Scan for the cell matching the given text and deliver its (x, y) coordinate at center. 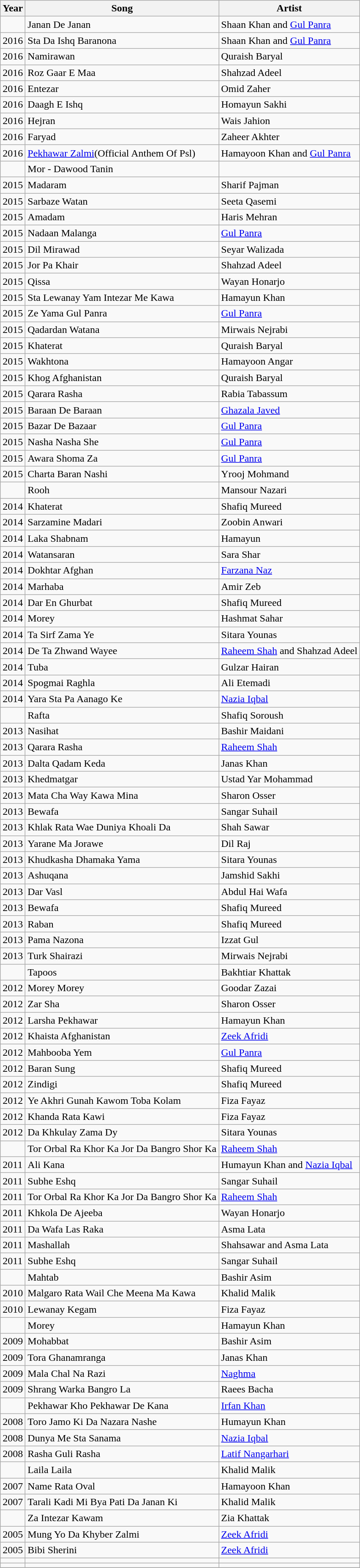
Year (13, 8)
Ustad Yar Mohammad (289, 779)
Omid Zaher (289, 89)
Bakhtiar Khattak (289, 972)
Shafiq Soroush (289, 715)
Nasihat (122, 731)
Dunya Me Sta Sanama (122, 1438)
Yara Sta Pa Aanago Ke (122, 699)
Rafta (122, 715)
Shrang Warka Bangro La (122, 1390)
Dar Vasl (122, 892)
Sara Shar (289, 554)
Khudkasha Dhamaka Yama (122, 860)
Irfan Khan (289, 1406)
Zindigi (122, 1084)
Za Intezar Kawam (122, 1518)
Qissa (122, 281)
Namirawan (122, 57)
Yarane Ma Jorawe (122, 843)
Spogmai Raghla (122, 683)
Nasha Nasha She (122, 442)
Gulzar Hairan (289, 667)
Tuba (122, 667)
Name Rata Oval (122, 1486)
Raees Bacha (289, 1390)
Bazar De Bazaar (122, 426)
Rooh (122, 490)
Hamayoon Khan and Gul Panra (289, 153)
Bashir Maidani (289, 731)
Sta Da Ishq Baranona (122, 41)
Larsha Pekhawar (122, 1020)
Lewanay Kegam (122, 1309)
Khaista Afghanistan (122, 1036)
Malgaro Rata Wail Che Meena Ma Kawa (122, 1293)
Hashmat Sahar (289, 619)
Qadardan Watana (122, 330)
Awara Shoma Za (122, 458)
Yrooj Mohmand (289, 474)
Mala Chal Na Razi (122, 1373)
Marhaba (122, 587)
Da Wafa Las Raka (122, 1229)
Charta Baran Nashi (122, 474)
Ta Sirf Zama Ye (122, 635)
Dalta Qadam Keda (122, 763)
Ze Yama Gul Panra (122, 314)
Ali Etemadi (289, 683)
Mata Cha Way Kawa Mina (122, 795)
Sarbaze Watan (122, 201)
Haris Mehran (289, 217)
Sarzamine Madari (122, 522)
Toro Jamo Ki Da Nazara Nashe (122, 1422)
Dil Mirawad (122, 249)
Mahbooba Yem (122, 1052)
Asma Lata (289, 1229)
Bibi Sherini (122, 1550)
Zaheer Akhter (289, 137)
Zia Khattak (289, 1518)
Seyar Walizada (289, 249)
Mung Yo Da Khyber Zalmi (122, 1534)
Ghazala Javed (289, 410)
Nadaan Malanga (122, 233)
De Ta Zhwand Wayee (122, 651)
Pekhawar Kho Pekhawar De Kana (122, 1406)
Watansaran (122, 554)
Baran Sung (122, 1068)
Turk Shairazi (122, 956)
Tora Ghanamranga (122, 1357)
Humayun Khan and Nazia Iqbal (289, 1165)
Amadam (122, 217)
Raban (122, 924)
Khog Afghanistan (122, 378)
Shahsawar and Asma Lata (289, 1245)
Zoobin Anwari (289, 522)
Madaram (122, 185)
Khkola De Ajeeba (122, 1213)
Latif Nangarhari (289, 1454)
Raheem Shah and Shahzad Adeel (289, 651)
Khedmatgar (122, 779)
Jor Pa Khair (122, 265)
Pekhawar Zalmi(Official Anthem Of Psl) (122, 153)
Wais Jahion (289, 121)
Baraan De Baraan (122, 410)
Roz Gaar E Maa (122, 73)
Dar En Ghurbat (122, 603)
Tarali Kadi Mi Bya Pati Da Janan Ki (122, 1502)
Sta Lewanay Yam Intezar Me Kawa (122, 297)
Sharif Pajman (289, 185)
Entezar (122, 89)
Hamayun (289, 538)
Mahtab (122, 1277)
Humayun Khan (289, 1422)
Goodar Zazai (289, 988)
Abdul Hai Wafa (289, 892)
Mohabbat (122, 1341)
Khanda Rata Kawi (122, 1117)
Zar Sha (122, 1004)
Wakhtona (122, 362)
Jamshid Sakhi (289, 876)
Khlak Rata Wae Duniya Khoali Da (122, 827)
Homayun Sakhi (289, 105)
Janan De Janan (122, 24)
Ye Akhri Gunah Kawom Toba Kolam (122, 1100)
Da Khkulay Zama Dy (122, 1133)
Mor - Dawood Tanin (122, 169)
Pama Nazona (122, 940)
Izzat Gul (289, 940)
Hamayoon Angar (289, 362)
Rasha Guli Rasha (122, 1454)
Song (122, 8)
Ali Kana (122, 1165)
Naghma (289, 1373)
Seeta Qasemi (289, 201)
Farzana Naz (289, 570)
Mashallah (122, 1245)
Amir Zeb (289, 587)
Daagh E Ishq (122, 105)
Dokhtar Afghan (122, 570)
Rabia Tabassum (289, 394)
Faryad (122, 137)
Hejran (122, 121)
Mansour Nazari (289, 490)
Dil Raj (289, 843)
Laila Laila (122, 1470)
Laka Shabnam (122, 538)
Artist (289, 8)
Hamayoon Khan (289, 1486)
Morey Morey (122, 988)
Ashuqana (122, 876)
Tapoos (122, 972)
Shah Sawar (289, 827)
